From the cell containing the given text, extract its center point as (x, y) coordinate. 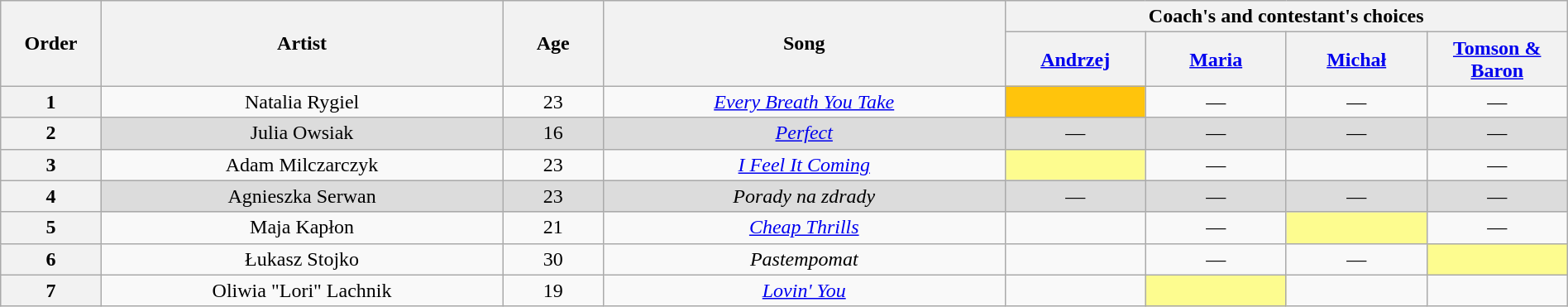
Julia Owsiak (302, 133)
Order (51, 43)
Andrzej (1075, 60)
5 (51, 228)
Coach's and contestant's choices (1286, 17)
I Feel It Coming (804, 165)
Adam Milczarczyk (302, 165)
Age (552, 43)
Maja Kapłon (302, 228)
21 (552, 228)
Łukasz Stojko (302, 259)
3 (51, 165)
Perfect (804, 133)
Artist (302, 43)
Natalia Rygiel (302, 102)
Every Breath You Take (804, 102)
Tomson & Baron (1497, 60)
Oliwia "Lori" Lachnik (302, 290)
Agnieszka Serwan (302, 196)
Lovin' You (804, 290)
6 (51, 259)
1 (51, 102)
Maria (1216, 60)
Cheap Thrills (804, 228)
Pastempomat (804, 259)
2 (51, 133)
7 (51, 290)
19 (552, 290)
Song (804, 43)
16 (552, 133)
Porady na zdrady (804, 196)
4 (51, 196)
30 (552, 259)
Michał (1356, 60)
